Find where the given text appears and provide that cell's center as [X, Y] coordinate. 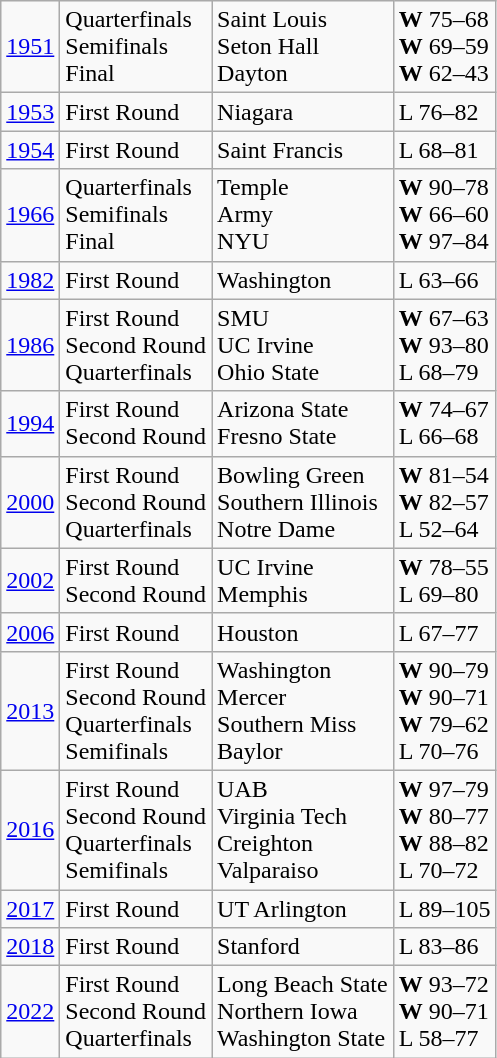
Houston [303, 632]
2002 [30, 580]
L 76–82 [444, 112]
L 83–86 [444, 947]
Saint LouisSeton HallDayton [303, 47]
L 89–105 [444, 909]
UC IrvineMemphis [303, 580]
WashingtonMercerSouthern MissBaylor [303, 710]
UT Arlington [303, 909]
Washington [303, 280]
2013 [30, 710]
W 90–78W 66–60W 97–84 [444, 215]
1966 [30, 215]
2006 [30, 632]
1953 [30, 112]
W 74–67L 66–68 [444, 424]
1982 [30, 280]
W 75–68W 69–59W 62–43 [444, 47]
Bowling GreenSouthern IllinoisNotre Dame [303, 502]
Saint Francis [303, 150]
W 97–79W 80–77W 88–82L 70–72 [444, 830]
L 63–66 [444, 280]
1951 [30, 47]
SMUUC IrvineOhio State [303, 345]
L 68–81 [444, 150]
W 78–55L 69–80 [444, 580]
2016 [30, 830]
Stanford [303, 947]
W 93–72W 90–71 L 58–77 [444, 1012]
2000 [30, 502]
L 67–77 [444, 632]
1954 [30, 150]
1994 [30, 424]
W 67–63W 93–80L 68–79 [444, 345]
W 81–54W 82–57L 52–64 [444, 502]
Niagara [303, 112]
2018 [30, 947]
1986 [30, 345]
Long Beach StateNorthern IowaWashington State [303, 1012]
UABVirginia TechCreightonValparaiso [303, 830]
2022 [30, 1012]
W 90–79W 90–71W 79–62L 70–76 [444, 710]
Arizona StateFresno State [303, 424]
2017 [30, 909]
TempleArmyNYU [303, 215]
